Identify which cell holds the provided text, then report its [x, y] central coordinate. 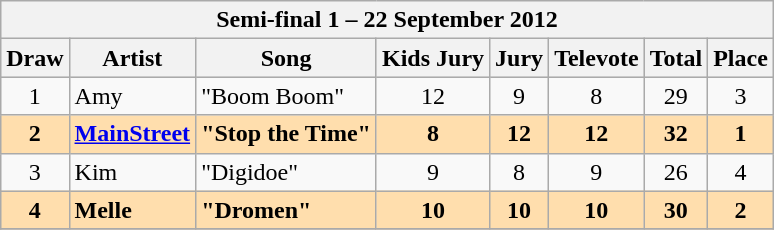
29 [676, 96]
"Dromen" [286, 210]
26 [676, 172]
Kim [132, 172]
Song [286, 58]
Amy [132, 96]
Artist [132, 58]
30 [676, 210]
Draw [35, 58]
Total [676, 58]
Place [741, 58]
MainStreet [132, 134]
"Stop the Time" [286, 134]
Kids Jury [432, 58]
"Boom Boom" [286, 96]
Jury [520, 58]
Melle [132, 210]
Semi-final 1 – 22 September 2012 [388, 20]
Televote [596, 58]
"Digidoe" [286, 172]
32 [676, 134]
